Extract the (X, Y) coordinate from the center of the cell holding the provided text.  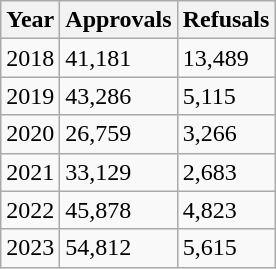
3,266 (226, 134)
Refusals (226, 20)
2021 (30, 172)
5,115 (226, 96)
2022 (30, 210)
13,489 (226, 58)
5,615 (226, 248)
2018 (30, 58)
4,823 (226, 210)
33,129 (118, 172)
54,812 (118, 248)
2,683 (226, 172)
Year (30, 20)
2019 (30, 96)
2023 (30, 248)
45,878 (118, 210)
2020 (30, 134)
Approvals (118, 20)
43,286 (118, 96)
41,181 (118, 58)
26,759 (118, 134)
